Return (X, Y) of the center of cell containing provided text 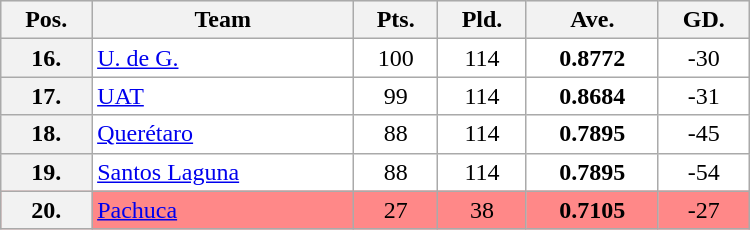
-45 (704, 134)
-54 (704, 172)
-31 (704, 96)
100 (396, 58)
17. (46, 96)
0.8684 (592, 96)
20. (46, 210)
-30 (704, 58)
19. (46, 172)
Pts. (396, 20)
Pachuca (223, 210)
-27 (704, 210)
16. (46, 58)
Pld. (482, 20)
Querétaro (223, 134)
U. de G. (223, 58)
99 (396, 96)
0.8772 (592, 58)
27 (396, 210)
0.7105 (592, 210)
GD. (704, 20)
Pos. (46, 20)
Team (223, 20)
Santos Laguna (223, 172)
UAT (223, 96)
18. (46, 134)
38 (482, 210)
Ave. (592, 20)
